Extract the [X, Y] coordinate from the center of the cell holding the provided text.  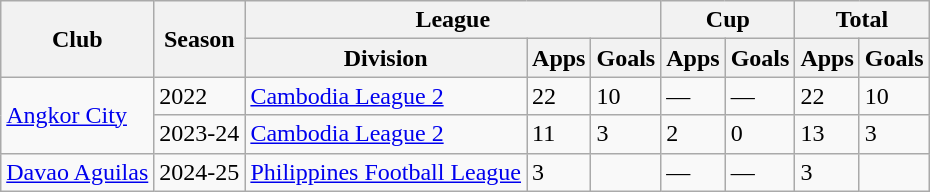
2024-25 [200, 172]
2023-24 [200, 134]
Angkor City [78, 115]
Season [200, 39]
2 [693, 134]
League [453, 20]
2022 [200, 96]
Philippines Football League [386, 172]
Davao Aguilas [78, 172]
Division [386, 58]
0 [760, 134]
Club [78, 39]
Cup [728, 20]
11 [559, 134]
Total [862, 20]
13 [827, 134]
